Provide the [x, y] coordinate of the cell's center where the given text is located.  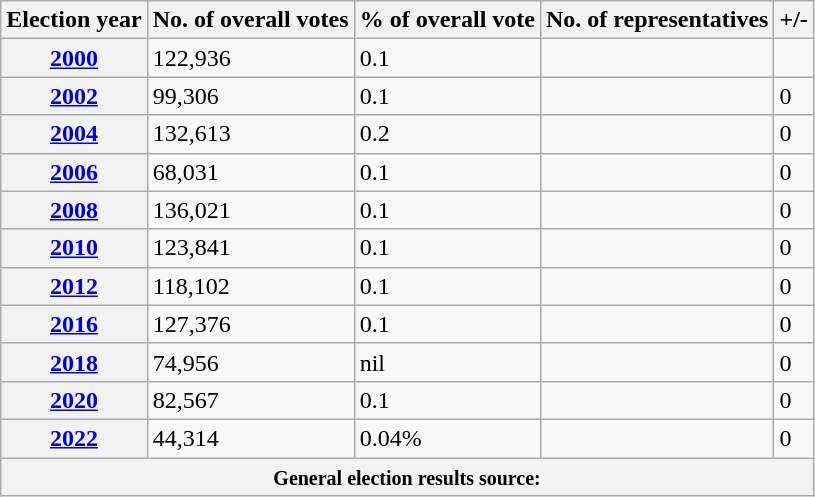
132,613 [250, 134]
% of overall vote [447, 20]
123,841 [250, 248]
2000 [74, 58]
0.2 [447, 134]
136,021 [250, 210]
74,956 [250, 362]
General election results source: [408, 477]
82,567 [250, 400]
2022 [74, 438]
68,031 [250, 172]
2018 [74, 362]
2008 [74, 210]
2016 [74, 324]
122,936 [250, 58]
99,306 [250, 96]
2012 [74, 286]
118,102 [250, 286]
nil [447, 362]
No. of representatives [656, 20]
2020 [74, 400]
2006 [74, 172]
2004 [74, 134]
+/- [794, 20]
Election year [74, 20]
44,314 [250, 438]
2002 [74, 96]
2010 [74, 248]
No. of overall votes [250, 20]
0.04% [447, 438]
127,376 [250, 324]
